From the cell containing the given text, extract its center point as (x, y) coordinate. 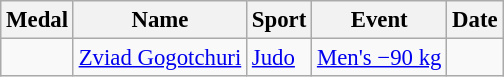
Sport (280, 20)
Zviad Gogotchuri (160, 58)
Men's −90 kg (380, 58)
Judo (280, 58)
Name (160, 20)
Event (380, 20)
Date (475, 20)
Medal (38, 20)
